Find where the given text appears and provide that cell's center as [X, Y] coordinate. 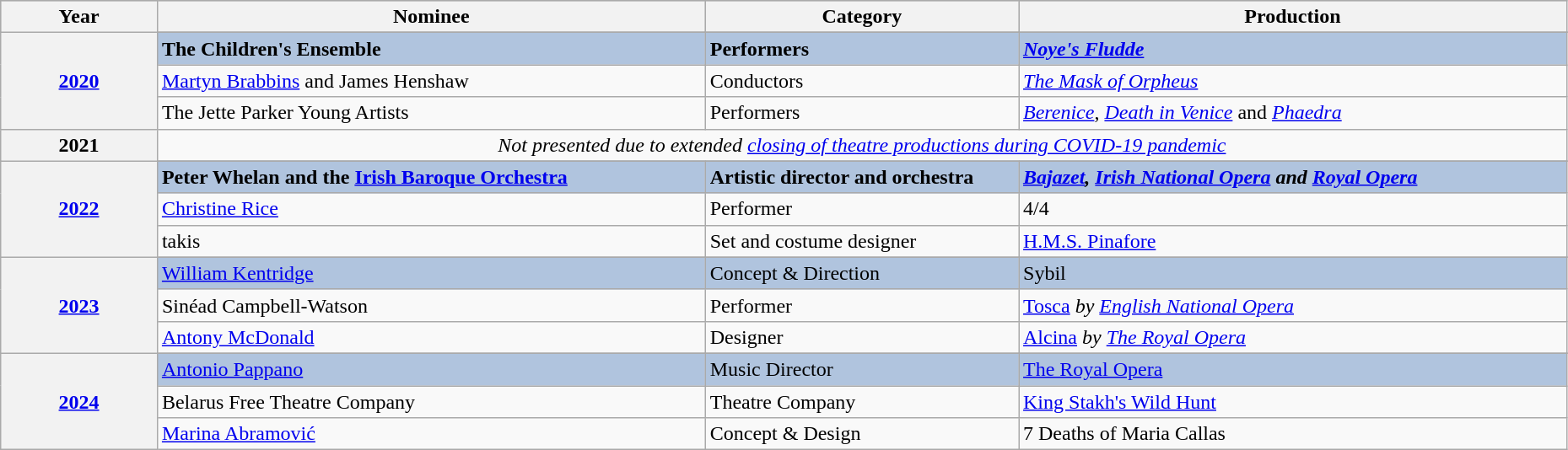
Music Director [862, 369]
The Royal Opera [1293, 369]
The Jette Parker Young Artists [431, 113]
Tosca by English National Opera [1293, 305]
Designer [862, 337]
Sinéad Campbell-Watson [431, 305]
King Stakh's Wild Hunt [1293, 402]
Christine Rice [431, 209]
Category [862, 17]
Marina Abramović [431, 434]
Production [1293, 17]
Bajazet, Irish National Opera and Royal Opera [1293, 177]
Antony McDonald [431, 337]
Berenice, Death in Venice and Phaedra [1293, 113]
Alcina by The Royal Opera [1293, 337]
2021 [79, 145]
Noye's Fludde [1293, 49]
Conductors [862, 81]
7 Deaths of Maria Callas [1293, 434]
Sybil [1293, 273]
Theatre Company [862, 402]
Concept & Design [862, 434]
2024 [79, 401]
2022 [79, 209]
Set and costume designer [862, 241]
Martyn Brabbins and James Henshaw [431, 81]
Antonio Pappano [431, 369]
The Mask of Orpheus [1293, 81]
2020 [79, 81]
Belarus Free Theatre Company [431, 402]
Artistic director and orchestra [862, 177]
Peter Whelan and the Irish Baroque Orchestra [431, 177]
4/4 [1293, 209]
The Children's Ensemble [431, 49]
H.M.S. Pinafore [1293, 241]
2023 [79, 305]
takis [431, 241]
Concept & Direction [862, 273]
William Kentridge [431, 273]
Not presented due to extended closing of theatre productions during COVID-19 pandemic [862, 145]
Nominee [431, 17]
Year [79, 17]
